Locate the cell with the specified text and output its [X, Y] center coordinate. 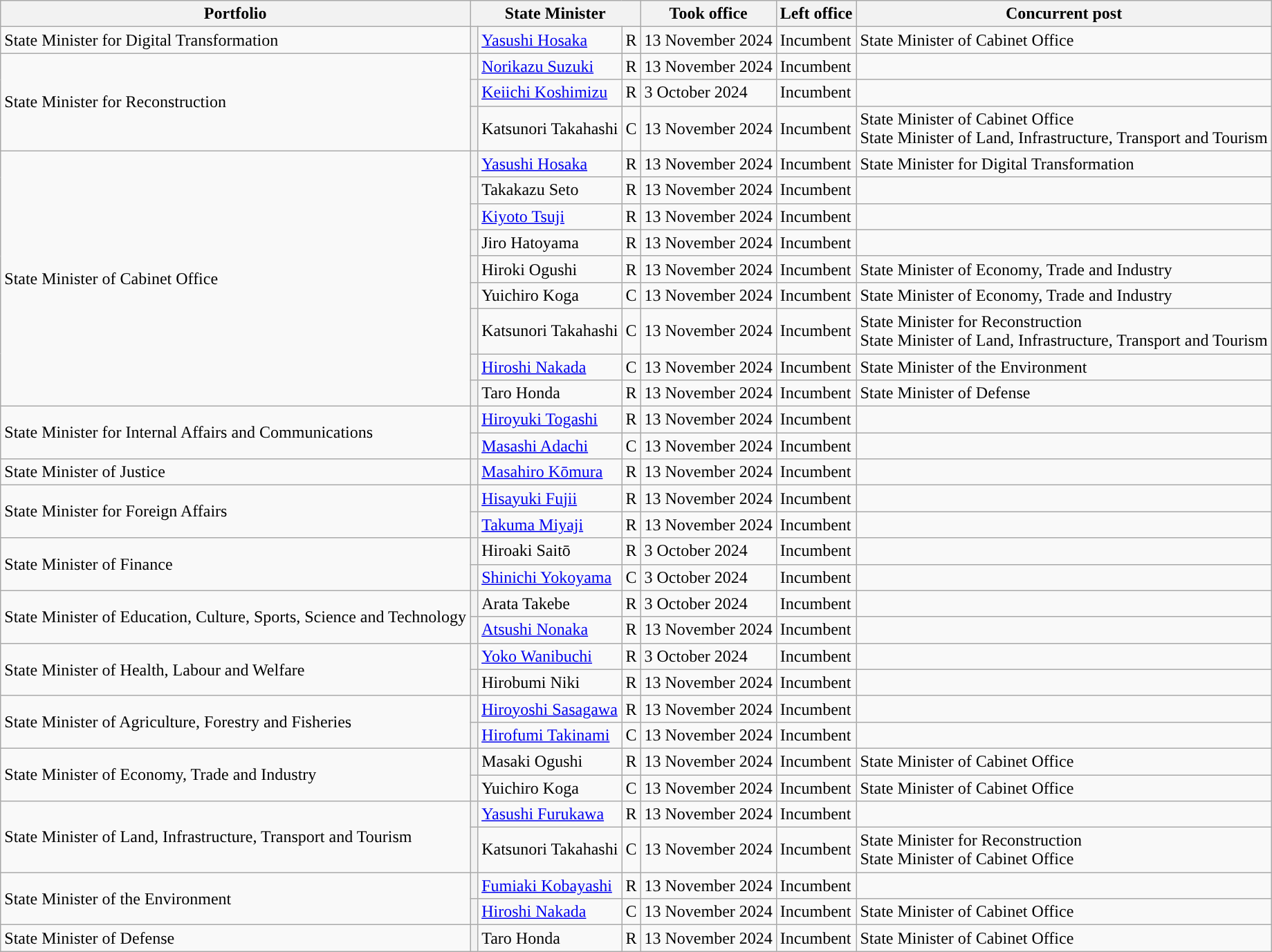
Hiroyuki Togashi [550, 420]
State Minister for Foreign Affairs [235, 512]
State Minister of Agriculture, Forestry and Fisheries [235, 722]
State Minister of Justice [235, 472]
State Minister of Finance [235, 564]
Hirofumi Takinami [550, 735]
State Minister of Cabinet OfficeState Minister of Land, Infrastructure, Transport and Tourism [1064, 129]
Keiichi Koshimizu [550, 93]
State Minister for Internal Affairs and Communications [235, 433]
Concurrent post [1064, 14]
Hiroki Ogushi [550, 269]
State Minister for ReconstructionState Minister of Cabinet Office [1064, 850]
State Minister of Health, Labour and Welfare [235, 669]
Takuma Miyaji [550, 525]
State Minister [555, 14]
Kiyoto Tsuji [550, 216]
Atsushi Nonaka [550, 630]
Hiroyoshi Sasagawa [550, 709]
Took office [708, 14]
Hiroaki Saitō [550, 551]
State Minister of Education, Culture, Sports, Science and Technology [235, 617]
Hisayuki Fujii [550, 498]
Takakazu Seto [550, 190]
Masahiro Kōmura [550, 472]
Hirobumi Niki [550, 682]
State Minister for ReconstructionState Minister of Land, Infrastructure, Transport and Tourism [1064, 330]
Shinichi Yokoyama [550, 577]
Left office [816, 14]
Jiro Hatoyama [550, 243]
Yoko Wanibuchi [550, 656]
Arata Takebe [550, 604]
Fumiaki Kobayashi [550, 886]
Masaki Ogushi [550, 761]
Norikazu Suzuki [550, 66]
Masashi Adachi [550, 446]
Portfolio [235, 14]
Yasushi Furukawa [550, 814]
State Minister of Land, Infrastructure, Transport and Tourism [235, 837]
State Minister for Reconstruction [235, 102]
